Determine the (x, y) coordinate at the center of the cell enclosing the given text.  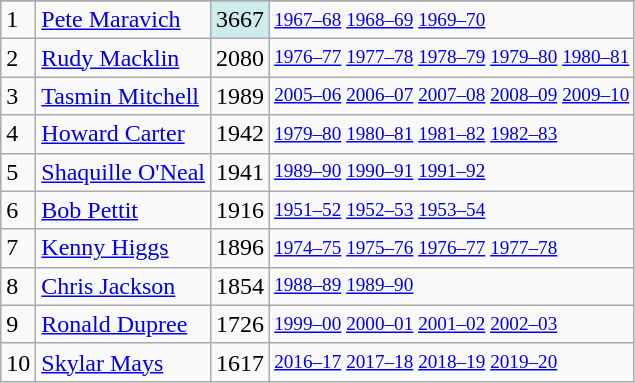
1726 (240, 324)
7 (18, 248)
1 (18, 20)
Rudy Macklin (124, 58)
1989 (240, 96)
Chris Jackson (124, 286)
5 (18, 172)
2080 (240, 58)
8 (18, 286)
Bob Pettit (124, 210)
3667 (240, 20)
2016–17 2017–18 2018–19 2019–20 (452, 362)
Ronald Dupree (124, 324)
Howard Carter (124, 134)
1941 (240, 172)
1989–90 1990–91 1991–92 (452, 172)
2 (18, 58)
1974–75 1975–76 1976–77 1977–78 (452, 248)
1942 (240, 134)
6 (18, 210)
Shaquille O'Neal (124, 172)
1617 (240, 362)
Kenny Higgs (124, 248)
9 (18, 324)
1976–77 1977–78 1978–79 1979–80 1980–81 (452, 58)
2005–06 2006–07 2007–08 2008–09 2009–10 (452, 96)
1896 (240, 248)
4 (18, 134)
1967–68 1968–69 1969–70 (452, 20)
Tasmin Mitchell (124, 96)
Pete Maravich (124, 20)
Skylar Mays (124, 362)
10 (18, 362)
1916 (240, 210)
1979–80 1980–81 1981–82 1982–83 (452, 134)
1999–00 2000–01 2001–02 2002–03 (452, 324)
1854 (240, 286)
1951–52 1952–53 1953–54 (452, 210)
3 (18, 96)
1988–89 1989–90 (452, 286)
